For the text-containing cell, return its midpoint in [x, y] coordinate format. 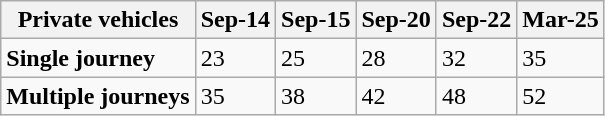
Multiple journeys [98, 96]
28 [396, 58]
52 [560, 96]
Mar-25 [560, 20]
32 [476, 58]
Sep-20 [396, 20]
Sep-14 [235, 20]
42 [396, 96]
Single journey [98, 58]
48 [476, 96]
23 [235, 58]
38 [316, 96]
Private vehicles [98, 20]
Sep-15 [316, 20]
25 [316, 58]
Sep-22 [476, 20]
